Determine the [X, Y] coordinate at the center of the cell enclosing the given text.  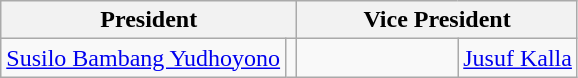
President [149, 20]
Susilo Bambang Yudhoyono [144, 58]
Vice President [438, 20]
Jusuf Kalla [518, 58]
